From the cell containing the given text, extract its center point as (x, y) coordinate. 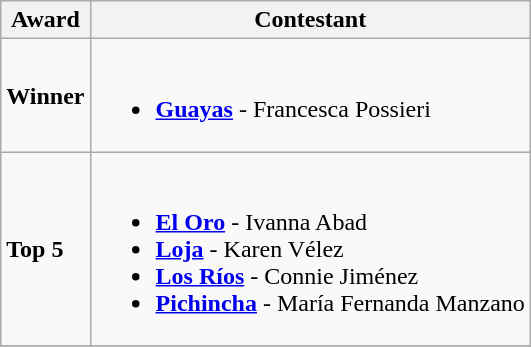
Guayas - Francesca Possieri (310, 96)
El Oro - Ivanna Abad Loja - Karen Vélez Los Ríos - Connie Jiménez Pichincha - María Fernanda Manzano (310, 249)
Contestant (310, 20)
Top 5 (46, 249)
Winner (46, 96)
Award (46, 20)
